Provide the (x, y) coordinate of the cell's center where the given text is located.  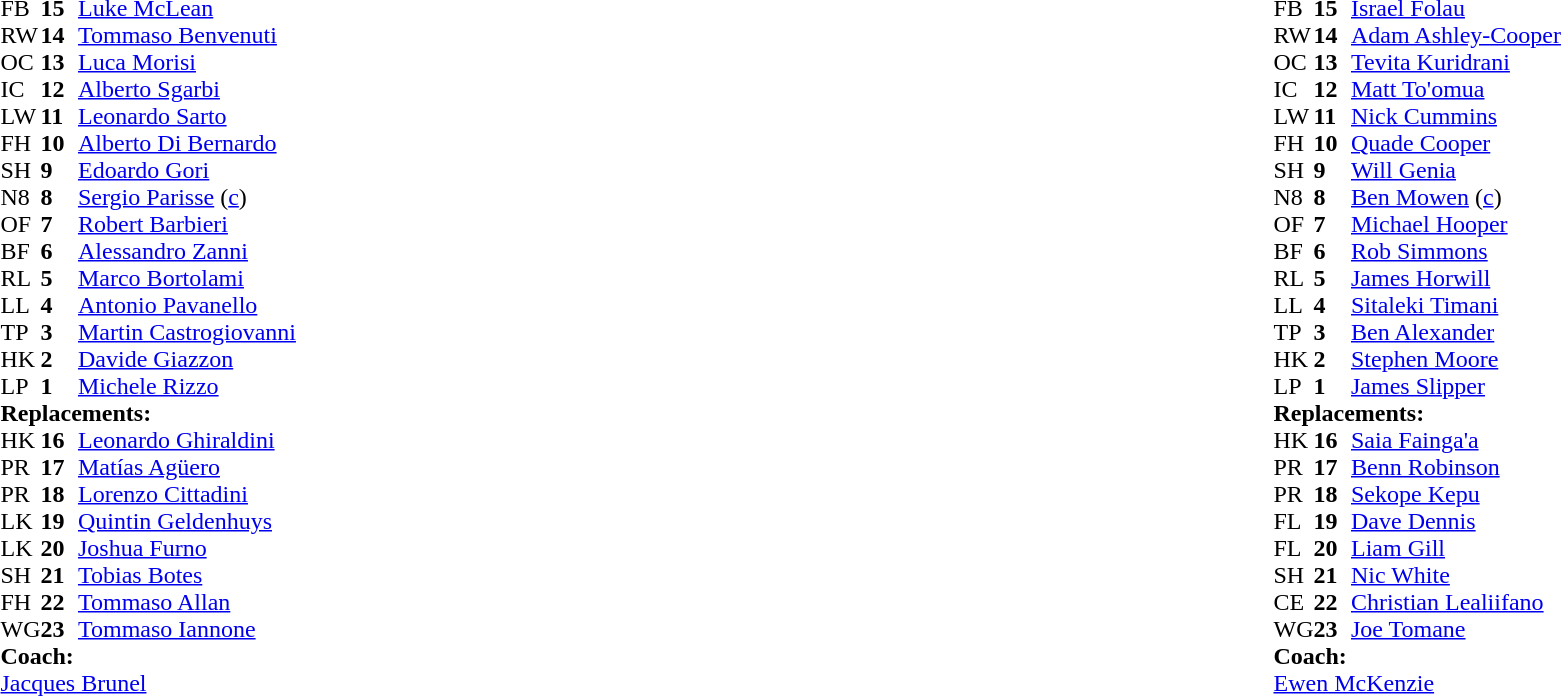
Rob Simmons (1456, 252)
Alberto Sgarbi (187, 90)
Dave Dennis (1456, 522)
Joshua Furno (187, 548)
Marco Bortolami (187, 278)
Benn Robinson (1456, 468)
Alberto Di Bernardo (187, 144)
Tommaso Allan (187, 602)
Sitaleki Timani (1456, 306)
Quade Cooper (1456, 144)
Nick Cummins (1456, 116)
Joe Tomane (1456, 630)
Tevita Kuridrani (1456, 62)
Tommaso Iannone (187, 630)
Tobias Botes (187, 576)
Stephen Moore (1456, 360)
Sergio Parisse (c) (187, 198)
Robert Barbieri (187, 224)
Quintin Geldenhuys (187, 522)
Ben Mowen (c) (1456, 198)
Michael Hooper (1456, 224)
Edoardo Gori (187, 170)
Liam Gill (1456, 548)
Nic White (1456, 576)
Saia Fainga'a (1456, 440)
Luca Morisi (187, 62)
Leonardo Sarto (187, 116)
James Slipper (1456, 386)
Antonio Pavanello (187, 306)
Leonardo Ghiraldini (187, 440)
Davide Giazzon (187, 360)
Alessandro Zanni (187, 252)
Sekope Kepu (1456, 494)
Will Genia (1456, 170)
James Horwill (1456, 278)
Lorenzo Cittadini (187, 494)
Tommaso Benvenuti (187, 36)
Adam Ashley-Cooper (1456, 36)
Martin Castrogiovanni (187, 332)
CE (1294, 602)
Ben Alexander (1456, 332)
Christian Lealiifano (1456, 602)
Michele Rizzo (187, 386)
Matías Agüero (187, 468)
Matt To'omua (1456, 90)
